Capture the cell that displays the provided text and extract its (x, y) central coordinate. 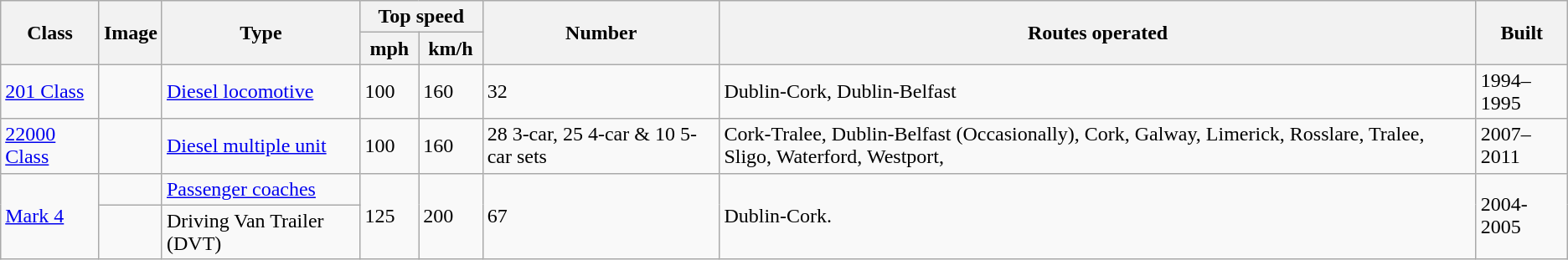
Built (1521, 33)
Class (50, 33)
200 (451, 216)
Top speed (421, 17)
Image (131, 33)
67 (601, 216)
1994–1995 (1521, 92)
km/h (451, 48)
Driving Van Trailer (DVT) (260, 232)
Passenger coaches (260, 189)
Dublin-Cork, Dublin-Belfast (1097, 92)
Mark 4 (50, 216)
Diesel multiple unit (260, 145)
22000 Class (50, 145)
2007–2011 (1521, 145)
Number (601, 33)
32 (601, 92)
Dublin-Cork. (1097, 216)
2004-2005 (1521, 216)
Type (260, 33)
Cork-Tralee, Dublin-Belfast (Occasionally), Cork, Galway, Limerick, Rosslare, Tralee, Sligo, Waterford, Westport, (1097, 145)
125 (389, 216)
28 3-car, 25 4-car & 10 5-car sets (601, 145)
Routes operated (1097, 33)
Diesel locomotive (260, 92)
201 Class (50, 92)
mph (389, 48)
